From the cell containing the given text, extract its center point as [x, y] coordinate. 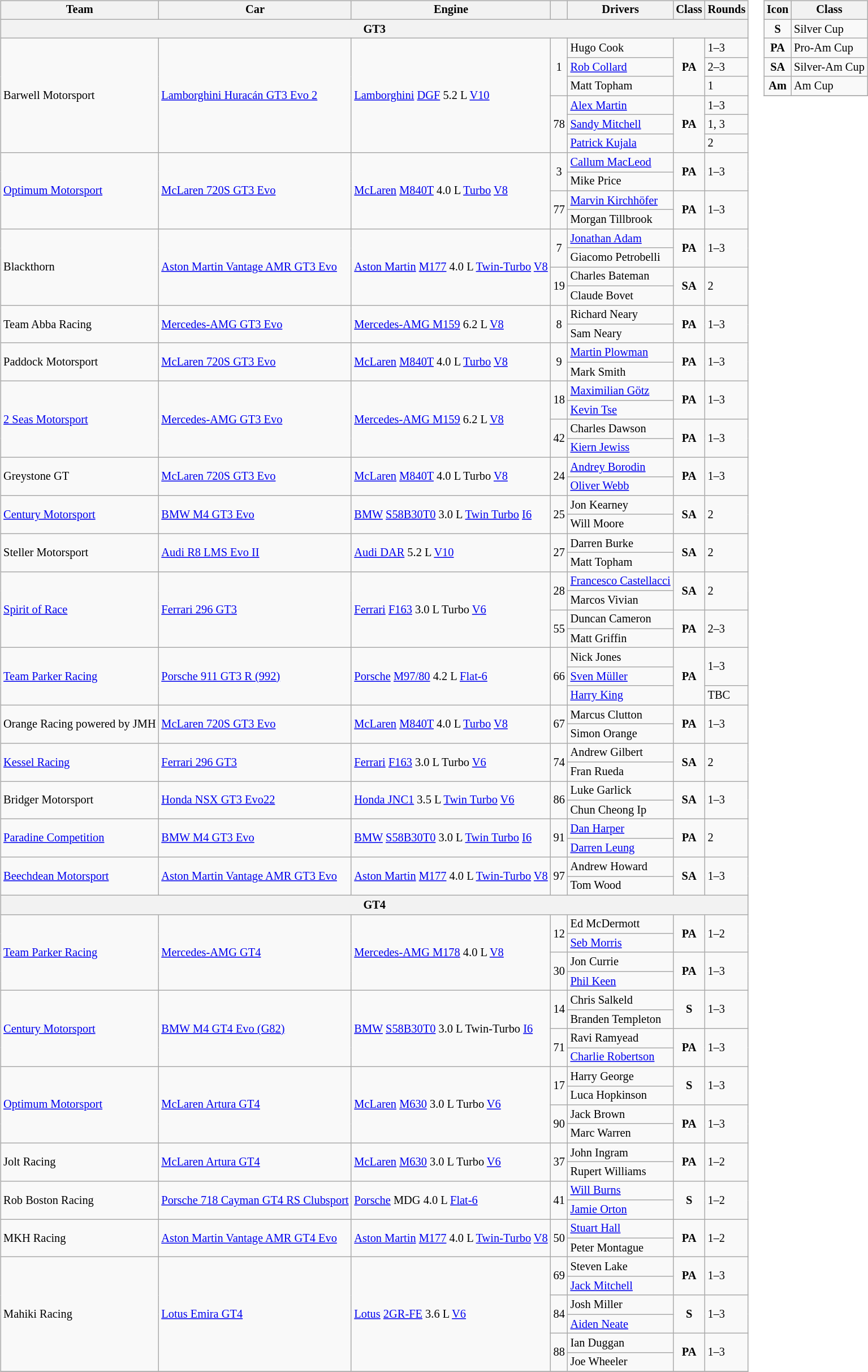
Spirit of Race [79, 610]
50 [559, 1238]
42 [559, 438]
Car [254, 10]
14 [559, 1009]
Matt Griffin [621, 638]
Maximilian Götz [621, 391]
Orange Racing powered by JMH [79, 724]
Engine [451, 10]
Honda NSX GT3 Evo22 [254, 800]
3 [559, 172]
Kiern Jewiss [621, 448]
Simon Orange [621, 734]
88 [559, 1352]
Mike Price [621, 182]
Jon Currie [621, 962]
Will Moore [621, 524]
Patrick Kujala [621, 143]
Mercedes-AMG M178 4.0 L V8 [451, 953]
28 [559, 591]
Greystone GT [79, 476]
Giacomo Petrobelli [621, 257]
Beechdean Motorsport [79, 876]
Kevin Tse [621, 410]
BMW M4 GT4 Evo (G82) [254, 1029]
Ian Duggan [621, 1343]
Paddock Motorsport [79, 362]
Charles Dawson [621, 429]
Ravi Ramyead [621, 1038]
Silver Cup [829, 29]
Sandy Mitchell [621, 124]
Luke Garlick [621, 791]
Charlie Robertson [621, 1057]
Lotus Emira GT4 [254, 1314]
18 [559, 401]
77 [559, 209]
12 [559, 934]
Mercedes-AMG GT4 [254, 953]
Honda JNC1 3.5 L Twin Turbo V6 [451, 800]
Drivers [621, 10]
Nick Jones [621, 657]
Tom Wood [621, 886]
66 [559, 677]
Darren Burke [621, 543]
Will Burns [621, 1190]
30 [559, 971]
1, 3 [727, 124]
55 [559, 629]
69 [559, 1276]
Marvin Kirchhöfer [621, 200]
Blackthorn [79, 267]
2 Seas Motorsport [79, 420]
Charles Bateman [621, 277]
Ed McDermott [621, 924]
Rounds [727, 10]
Harry George [621, 1076]
Aiden Neate [621, 1324]
Rupert Williams [621, 1172]
Icon [778, 10]
Steller Motorsport [79, 552]
GT3 [374, 29]
Bridger Motorsport [79, 800]
Branden Templeton [621, 1019]
Barwell Motorsport [79, 96]
John Ingram [621, 1152]
BMW S58B30T0 3.0 L Twin-Turbo I6 [451, 1029]
Josh Miller [621, 1305]
Am Cup [829, 86]
41 [559, 1199]
97 [559, 876]
Jamie Orton [621, 1210]
27 [559, 552]
Marcos Vivian [621, 600]
Claude Bovet [621, 295]
Joe Wheeler [621, 1362]
86 [559, 800]
Jon Kearney [621, 505]
Audi R8 LMS Evo II [254, 552]
Lamborghini DGF 5.2 L V10 [451, 96]
Team [79, 10]
Mark Smith [621, 372]
Darren Leung [621, 848]
Team Abba Racing [79, 324]
Porsche 718 Cayman GT4 RS Clubsport [254, 1199]
Andrey Borodin [621, 467]
Chun Cheong Ip [621, 810]
Audi DAR 5.2 L V10 [451, 552]
Sven Müller [621, 677]
Richard Neary [621, 315]
Dan Harper [621, 829]
Porsche MDG 4.0 L Flat-6 [451, 1199]
Andrew Howard [621, 867]
Chris Salkeld [621, 1000]
Oliver Webb [621, 486]
17 [559, 1085]
Lamborghini Huracán GT3 Evo 2 [254, 96]
67 [559, 724]
Porsche 911 GT3 R (992) [254, 677]
Sam Neary [621, 334]
Rob Collard [621, 67]
25 [559, 515]
Morgan Tillbrook [621, 220]
19 [559, 286]
GT4 [374, 905]
Aston Martin Vantage AMR GT4 Evo [254, 1238]
Mahiki Racing [79, 1314]
78 [559, 124]
Phil Keen [621, 981]
Alex Martin [621, 105]
Rob Boston Racing [79, 1199]
Francesco Castellacci [621, 581]
Am [778, 86]
Harry King [621, 695]
TBC [727, 695]
Kessel Racing [79, 762]
Lotus 2GR-FE 3.6 L V6 [451, 1314]
8 [559, 324]
MKH Racing [79, 1238]
Hugo Cook [621, 48]
Jack Brown [621, 1115]
84 [559, 1314]
91 [559, 838]
37 [559, 1162]
Seb Morris [621, 943]
90 [559, 1124]
Stuart Hall [621, 1229]
Martin Plowman [621, 352]
Jolt Racing [79, 1162]
Fran Rueda [621, 772]
7 [559, 248]
Duncan Cameron [621, 620]
Porsche M97/80 4.2 L Flat-6 [451, 677]
Marcus Clutton [621, 715]
Andrew Gilbert [621, 752]
Marc Warren [621, 1133]
Pro-Am Cup [829, 48]
Jack Mitchell [621, 1286]
74 [559, 762]
Steven Lake [621, 1267]
Callum MacLeod [621, 162]
Jonathan Adam [621, 239]
71 [559, 1048]
Paradine Competition [79, 838]
24 [559, 476]
Peter Montague [621, 1248]
Silver-Am Cup [829, 67]
9 [559, 362]
Luca Hopkinson [621, 1095]
